Identify which cell holds the provided text, then report its (x, y) central coordinate. 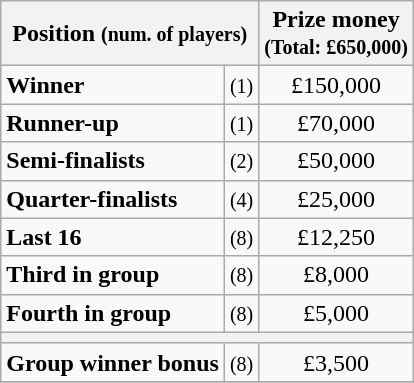
£70,000 (336, 123)
£25,000 (336, 199)
Position (num. of players) (130, 34)
Fourth in group (113, 313)
Runner-up (113, 123)
Winner (113, 85)
£5,000 (336, 313)
(2) (241, 161)
Third in group (113, 275)
£12,250 (336, 237)
Quarter-finalists (113, 199)
Group winner bonus (113, 362)
£150,000 (336, 85)
(4) (241, 199)
£50,000 (336, 161)
Semi-finalists (113, 161)
Prize money(Total: £650,000) (336, 34)
£8,000 (336, 275)
Last 16 (113, 237)
£3,500 (336, 362)
